From the cell containing the given text, extract its center point as [x, y] coordinate. 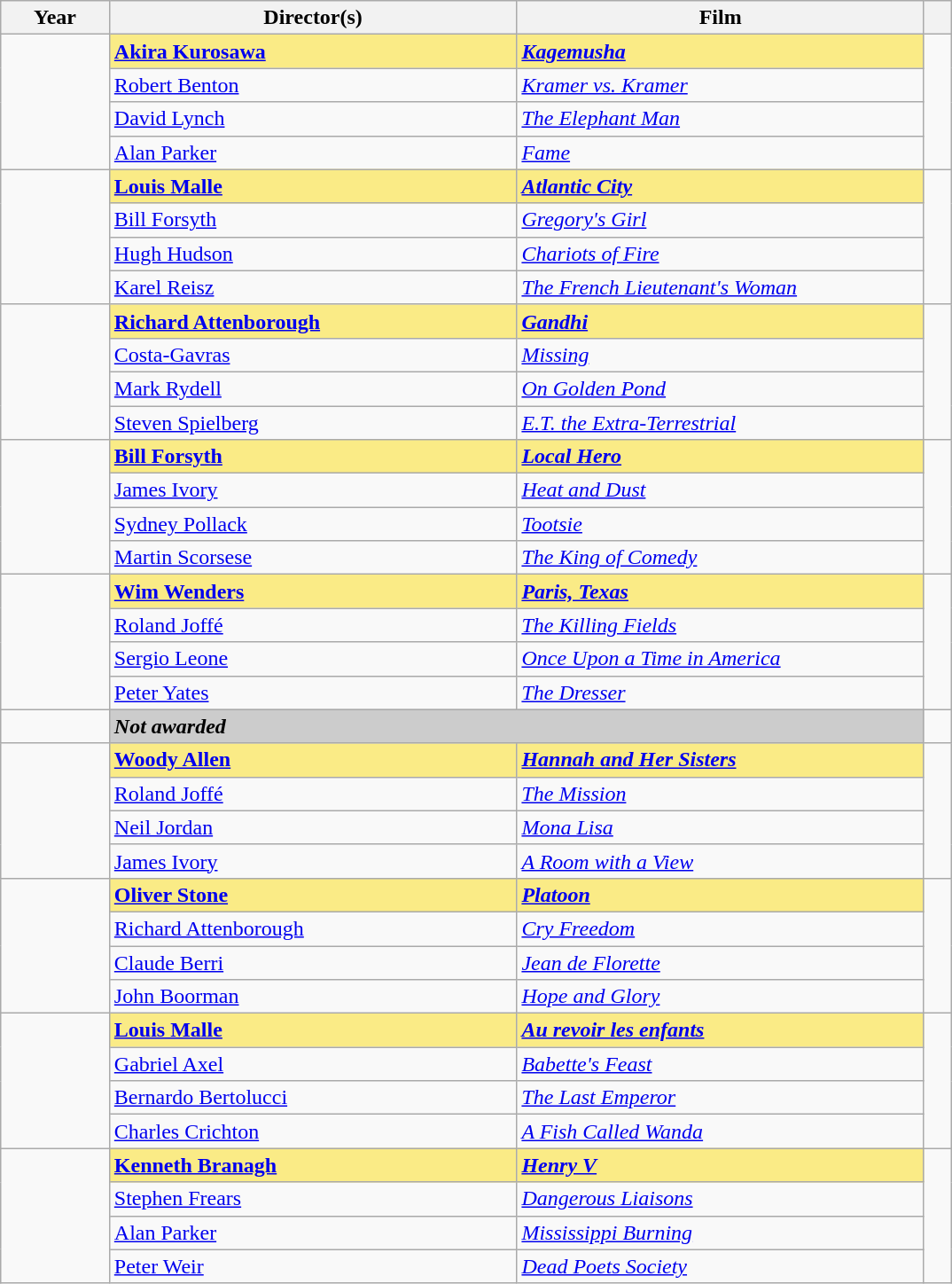
Mona Lisa [721, 827]
Au revoir les enfants [721, 1030]
Local Hero [721, 457]
Tootsie [721, 524]
Wim Wenders [313, 591]
Year [55, 18]
Hope and Glory [721, 997]
Akira Kurosawa [313, 51]
Fame [721, 153]
Paris, Texas [721, 591]
Cry Freedom [721, 928]
Dead Poets Society [721, 1266]
Kagemusha [721, 51]
Mississippi Burning [721, 1233]
Dangerous Liaisons [721, 1199]
Sergio Leone [313, 659]
Missing [721, 355]
David Lynch [313, 119]
The Elephant Man [721, 119]
Oliver Stone [313, 895]
Babette's Feast [721, 1064]
The French Lieutenant's Woman [721, 287]
The Dresser [721, 693]
Steven Spielberg [313, 423]
The Mission [721, 794]
Heat and Dust [721, 490]
Gabriel Axel [313, 1064]
Costa-Gavras [313, 355]
Gregory's Girl [721, 220]
Hugh Hudson [313, 254]
Once Upon a Time in America [721, 659]
A Fish Called Wanda [721, 1131]
The Last Emperor [721, 1098]
Platoon [721, 895]
Claude Berri [313, 962]
The Killing Fields [721, 625]
A Room with a View [721, 861]
Bernardo Bertolucci [313, 1098]
Peter Weir [313, 1266]
Woody Allen [313, 760]
Mark Rydell [313, 388]
Peter Yates [313, 693]
Jean de Florette [721, 962]
John Boorman [313, 997]
E.T. the Extra-Terrestrial [721, 423]
Atlantic City [721, 186]
On Golden Pond [721, 388]
Henry V [721, 1165]
Film [721, 18]
Kramer vs. Kramer [721, 85]
Director(s) [313, 18]
The King of Comedy [721, 558]
Stephen Frears [313, 1199]
Sydney Pollack [313, 524]
Chariots of Fire [721, 254]
Charles Crichton [313, 1131]
Gandhi [721, 321]
Karel Reisz [313, 287]
Robert Benton [313, 85]
Hannah and Her Sisters [721, 760]
Kenneth Branagh [313, 1165]
Martin Scorsese [313, 558]
Neil Jordan [313, 827]
Not awarded [516, 726]
